Extract the [X, Y] coordinate from the center of the cell holding the provided text.  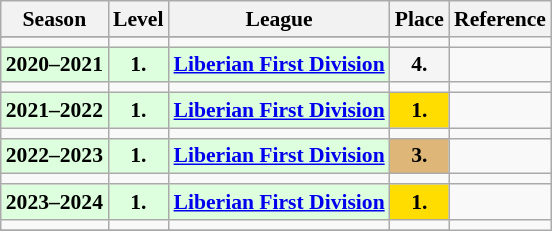
Season [54, 19]
2023–2024 [54, 202]
Level [138, 19]
2021–2022 [54, 111]
2020–2021 [54, 65]
Reference [500, 19]
3. [420, 156]
2022–2023 [54, 156]
4. [420, 65]
League [280, 19]
Place [420, 19]
